Output the [x, y] coordinate of the center of the cell containing the given text.  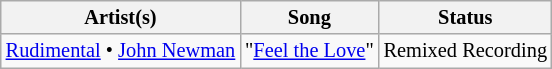
"Feel the Love" [309, 51]
Status [466, 17]
Artist(s) [120, 17]
Remixed Recording [466, 51]
Song [309, 17]
Rudimental • John Newman [120, 51]
